Return the [x, y] coordinate for the center point of the cell that contains the specified text.  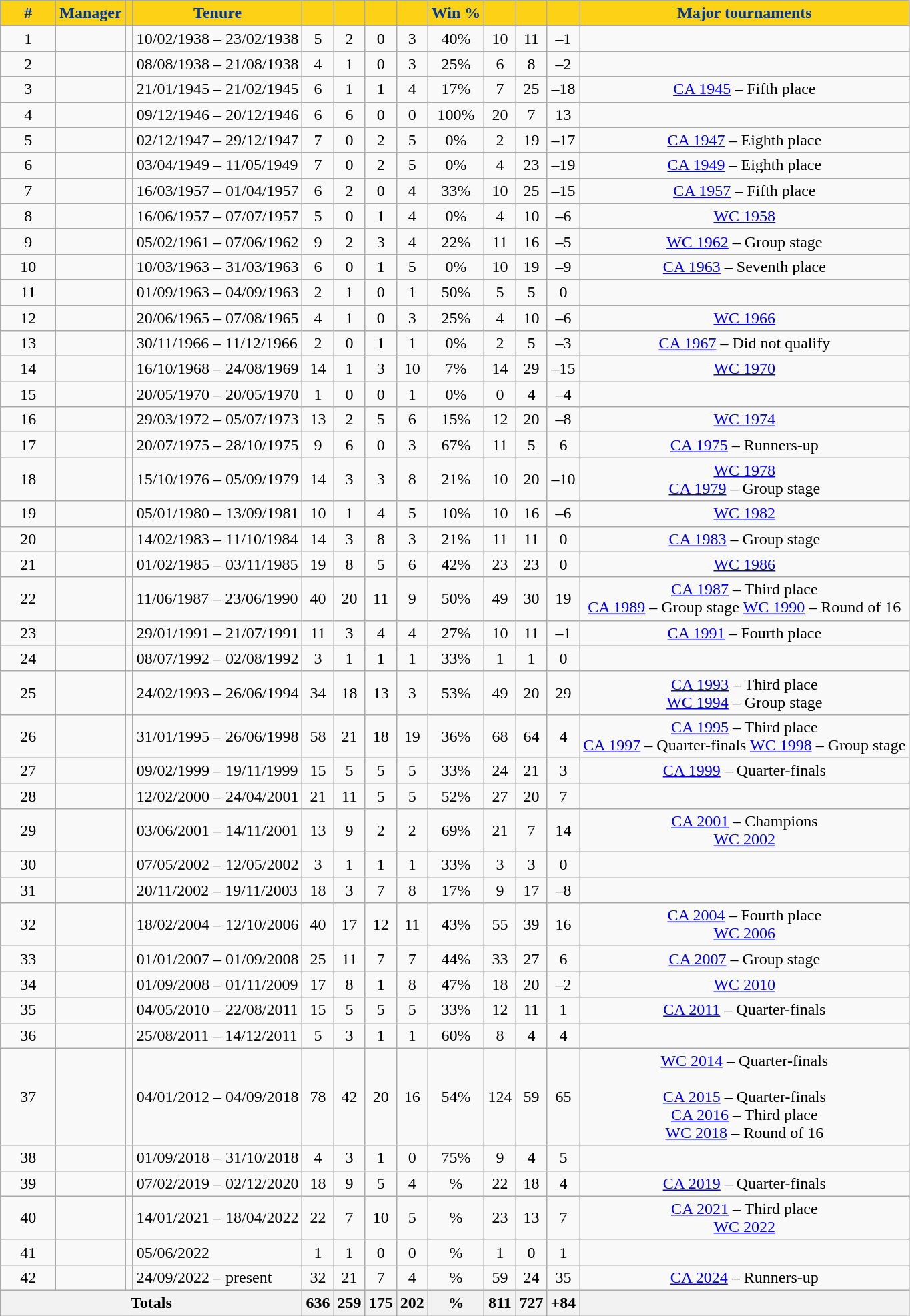
CA 1975 – Runners-up [745, 445]
30/11/1966 – 11/12/1966 [217, 344]
WC 2014 – Quarter-finalsCA 2015 – Quarter-finals CA 2016 – Third place WC 2018 – Round of 16 [745, 1097]
Totals [151, 1303]
CA 2019 – Quarter-finals [745, 1183]
04/01/2012 – 04/09/2018 [217, 1097]
20/07/1975 – 28/10/1975 [217, 445]
CA 1983 – Group stage [745, 539]
15/10/1976 – 05/09/1979 [217, 479]
CA 1991 – Fourth place [745, 633]
36% [456, 736]
CA 1999 – Quarter-finals [745, 770]
24/09/2022 – present [217, 1277]
26 [28, 736]
WC 1966 [745, 318]
38 [28, 1158]
24/02/1993 – 26/06/1994 [217, 692]
07/02/2019 – 02/12/2020 [217, 1183]
29/03/1972 – 05/07/1973 [217, 420]
636 [318, 1303]
WC 1970 [745, 369]
31/01/1995 – 26/06/1998 [217, 736]
08/07/1992 – 02/08/1992 [217, 658]
03/04/1949 – 11/05/1949 [217, 165]
CA 1993 – Third place WC 1994 – Group stage [745, 692]
CA 1963 – Seventh place [745, 267]
Manager [91, 13]
–3 [563, 344]
–18 [563, 89]
05/01/1980 – 13/09/1981 [217, 514]
14/01/2021 – 18/04/2022 [217, 1218]
11/06/1987 – 23/06/1990 [217, 599]
12/02/2000 – 24/04/2001 [217, 796]
27% [456, 633]
22% [456, 241]
05/02/1961 – 07/06/1962 [217, 241]
CA 1957 – Fifth place [745, 191]
259 [350, 1303]
CA 2004 – Fourth place WC 2006 [745, 924]
28 [28, 796]
36 [28, 1035]
–4 [563, 394]
CA 1987 – Third placeCA 1989 – Group stage WC 1990 – Round of 16 [745, 599]
WC 1974 [745, 420]
52% [456, 796]
124 [500, 1097]
42% [456, 564]
37 [28, 1097]
78 [318, 1097]
04/05/2010 – 22/08/2011 [217, 1010]
CA 2024 – Runners-up [745, 1277]
29/01/1991 – 21/07/1991 [217, 633]
CA 2007 – Group stage [745, 959]
68 [500, 736]
Tenure [217, 13]
WC 1958 [745, 216]
CA 1945 – Fifth place [745, 89]
31 [28, 890]
01/09/2018 – 31/10/2018 [217, 1158]
53% [456, 692]
08/08/1938 – 21/08/1938 [217, 64]
09/02/1999 – 19/11/1999 [217, 770]
69% [456, 831]
202 [412, 1303]
CA 1947 – Eighth place [745, 140]
WC 2010 [745, 984]
–10 [563, 479]
# [28, 13]
47% [456, 984]
–19 [563, 165]
20/06/1965 – 07/08/1965 [217, 318]
14/02/1983 – 11/10/1984 [217, 539]
–9 [563, 267]
65 [563, 1097]
09/12/1946 – 20/12/1946 [217, 115]
10/02/1938 – 23/02/1938 [217, 39]
175 [380, 1303]
40% [456, 39]
01/09/1963 – 04/09/1963 [217, 292]
58 [318, 736]
16/10/1968 – 24/08/1969 [217, 369]
WC 1978CA 1979 – Group stage [745, 479]
43% [456, 924]
10% [456, 514]
01/09/2008 – 01/11/2009 [217, 984]
7% [456, 369]
15% [456, 420]
CA 1949 – Eighth place [745, 165]
67% [456, 445]
55 [500, 924]
100% [456, 115]
41 [28, 1252]
20/05/1970 – 20/05/1970 [217, 394]
Win % [456, 13]
16/06/1957 – 07/07/1957 [217, 216]
727 [531, 1303]
16/03/1957 – 01/04/1957 [217, 191]
07/05/2002 – 12/05/2002 [217, 865]
01/02/1985 – 03/11/1985 [217, 564]
75% [456, 1158]
811 [500, 1303]
25/08/2011 – 14/12/2011 [217, 1035]
CA 2001 – Champions WC 2002 [745, 831]
CA 2021 – Third place WC 2022 [745, 1218]
10/03/1963 – 31/03/1963 [217, 267]
21/01/1945 – 21/02/1945 [217, 89]
01/01/2007 – 01/09/2008 [217, 959]
–5 [563, 241]
WC 1986 [745, 564]
03/06/2001 – 14/11/2001 [217, 831]
CA 1967 – Did not qualify [745, 344]
Major tournaments [745, 13]
02/12/1947 – 29/12/1947 [217, 140]
WC 1962 – Group stage [745, 241]
64 [531, 736]
+84 [563, 1303]
WC 1982 [745, 514]
18/02/2004 – 12/10/2006 [217, 924]
44% [456, 959]
CA 1995 – Third placeCA 1997 – Quarter-finals WC 1998 – Group stage [745, 736]
54% [456, 1097]
CA 2011 – Quarter-finals [745, 1010]
60% [456, 1035]
–17 [563, 140]
05/06/2022 [217, 1252]
20/11/2002 – 19/11/2003 [217, 890]
